Provide the (x, y) coordinate of the cell's center where the given text is located.  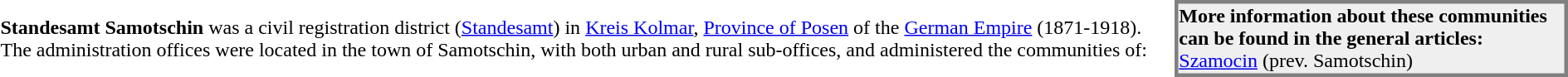
More information about these communities can be found in the general articles:Szamocin (prev. Samotschin) (1371, 38)
